Extract the [x, y] coordinate from the center of the cell holding the provided text.  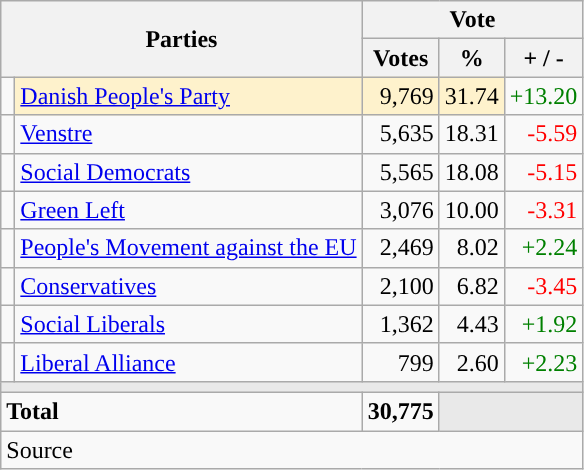
2,469 [400, 248]
4.43 [472, 324]
18.08 [472, 172]
-3.45 [544, 286]
Social Democrats [188, 172]
-5.59 [544, 134]
+1.92 [544, 324]
5,635 [400, 134]
Source [292, 449]
9,769 [400, 96]
Venstre [188, 134]
Social Liberals [188, 324]
+2.24 [544, 248]
Total [182, 411]
-3.31 [544, 210]
6.82 [472, 286]
Liberal Alliance [188, 362]
799 [400, 362]
-5.15 [544, 172]
Vote [472, 20]
% [472, 58]
5,565 [400, 172]
1,362 [400, 324]
18.31 [472, 134]
2.60 [472, 362]
10.00 [472, 210]
Votes [400, 58]
8.02 [472, 248]
Green Left [188, 210]
Conservatives [188, 286]
2,100 [400, 286]
30,775 [400, 411]
+2.23 [544, 362]
31.74 [472, 96]
+13.20 [544, 96]
People's Movement against the EU [188, 248]
+ / - [544, 58]
Danish People's Party [188, 96]
3,076 [400, 210]
Parties [182, 39]
